Find where the given text appears and provide that cell's center as (x, y) coordinate. 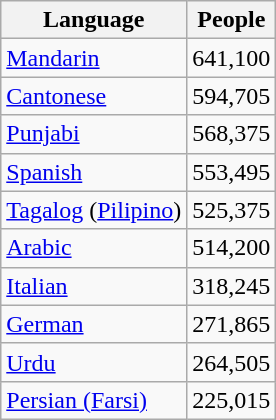
Persian (Farsi) (94, 400)
Arabic (94, 248)
German (94, 324)
225,015 (232, 400)
Punjabi (94, 134)
Cantonese (94, 96)
525,375 (232, 210)
Urdu (94, 362)
553,495 (232, 172)
271,865 (232, 324)
People (232, 20)
Tagalog (Pilipino) (94, 210)
568,375 (232, 134)
514,200 (232, 248)
Italian (94, 286)
594,705 (232, 96)
318,245 (232, 286)
Language (94, 20)
Spanish (94, 172)
Mandarin (94, 58)
264,505 (232, 362)
641,100 (232, 58)
